Return [X, Y] of the center of cell containing provided text 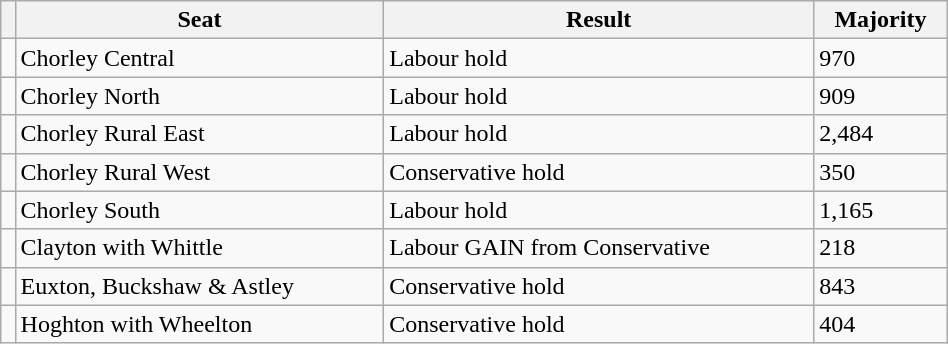
Labour GAIN from Conservative [599, 248]
909 [881, 96]
404 [881, 324]
Clayton with Whittle [200, 248]
Hoghton with Wheelton [200, 324]
350 [881, 172]
Result [599, 20]
Chorley Rural East [200, 134]
218 [881, 248]
1,165 [881, 210]
Majority [881, 20]
Chorley Central [200, 58]
2,484 [881, 134]
Euxton, Buckshaw & Astley [200, 286]
Chorley North [200, 96]
Seat [200, 20]
Chorley Rural West [200, 172]
843 [881, 286]
970 [881, 58]
Chorley South [200, 210]
